From the cell containing the given text, extract its center point as [X, Y] coordinate. 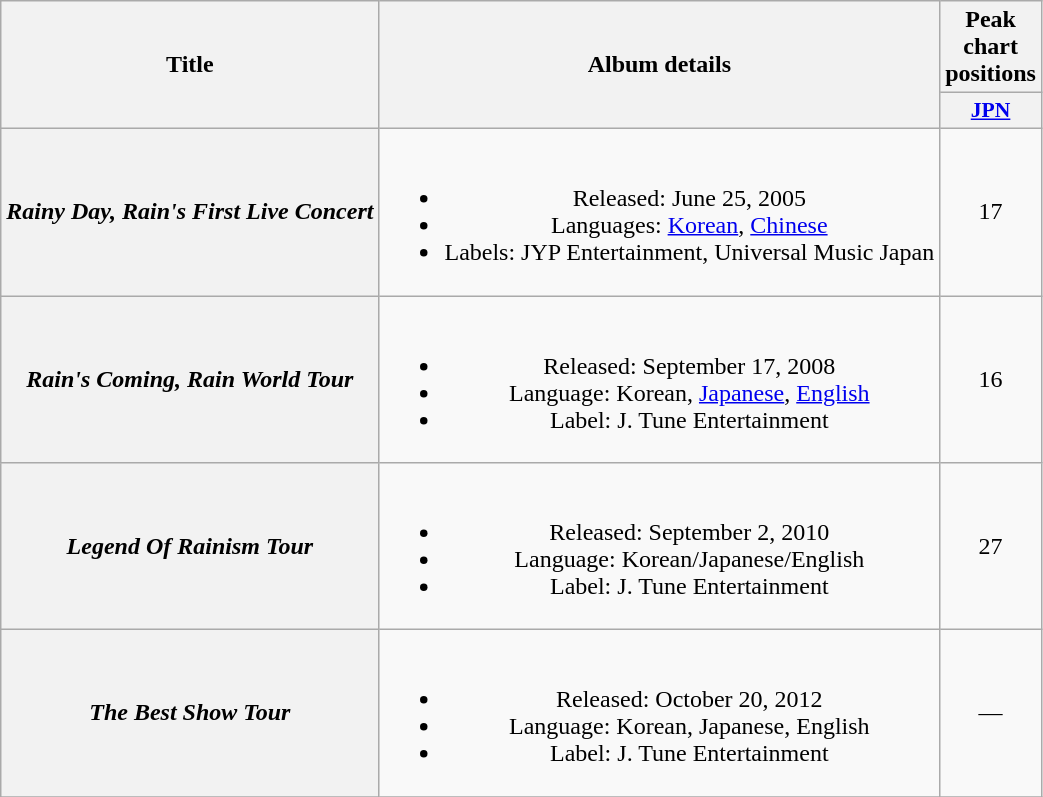
Legend Of Rainism Tour [190, 546]
27 [991, 546]
Title [190, 65]
Released: September 17, 2008Language: Korean, Japanese, EnglishLabel: J. Tune Entertainment [660, 380]
JPN [991, 111]
16 [991, 380]
Rainy Day, Rain's First Live Concert [190, 212]
Album details [660, 65]
17 [991, 212]
Peak chart positions [991, 47]
Rain's Coming, Rain World Tour [190, 380]
— [991, 714]
Released: October 20, 2012Language: Korean, Japanese, EnglishLabel: J. Tune Entertainment [660, 714]
The Best Show Tour [190, 714]
Released: September 2, 2010Language: Korean/Japanese/EnglishLabel: J. Tune Entertainment [660, 546]
Released: June 25, 2005Languages: Korean, ChineseLabels: JYP Entertainment, Universal Music Japan [660, 212]
